Find where the given text appears and provide that cell's center as (X, Y) coordinate. 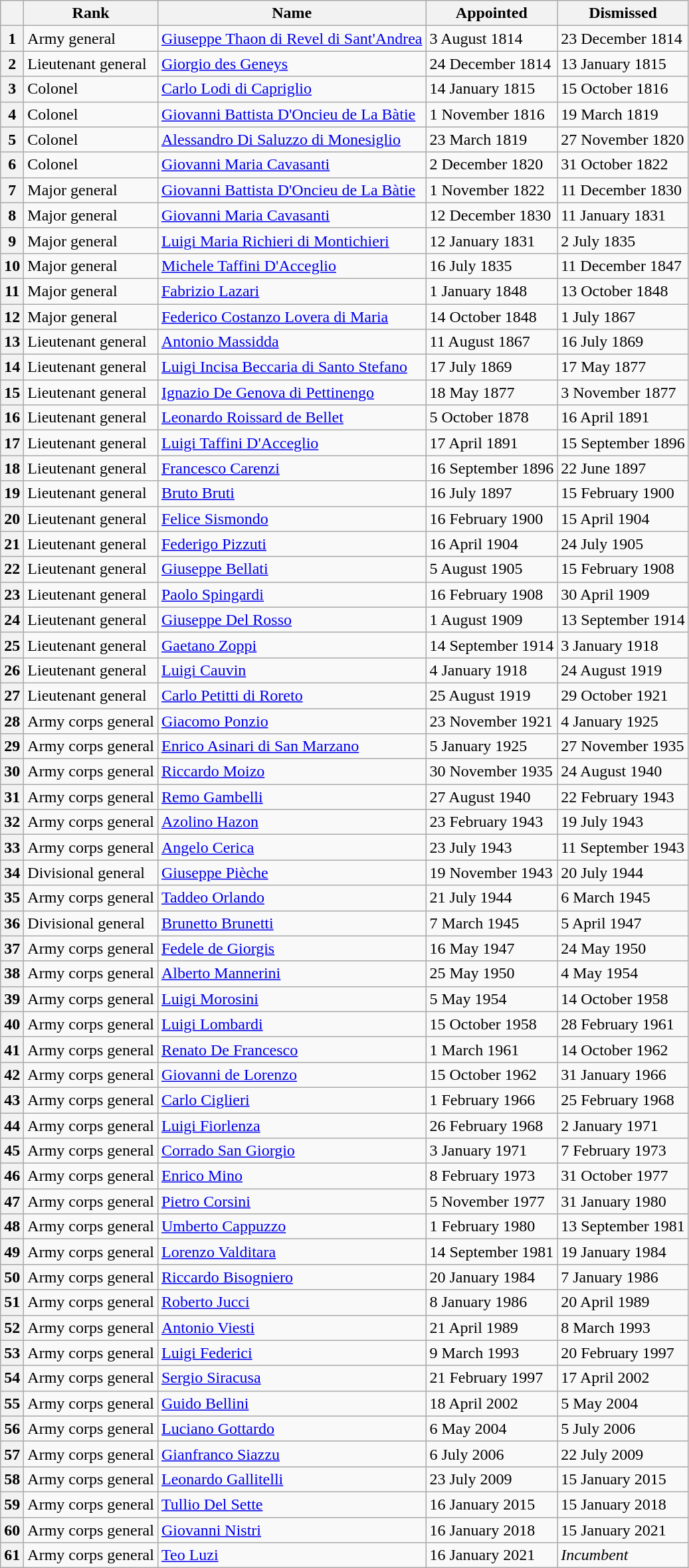
Luigi Morosini (292, 999)
15 February 1908 (623, 569)
2 July 1835 (623, 240)
19 January 1984 (623, 1252)
8 January 1986 (492, 1302)
13 September 1914 (623, 620)
5 May 2004 (623, 1403)
Guido Bellini (292, 1403)
Carlo Lodi di Capriglio (292, 89)
28 February 1961 (623, 1024)
Incumbent (623, 1555)
23 July 2009 (492, 1479)
37 (12, 948)
36 (12, 923)
45 (12, 1151)
11 September 1943 (623, 847)
16 January 2021 (492, 1555)
20 July 1944 (623, 873)
15 January 2015 (623, 1479)
23 November 1921 (492, 721)
17 July 1869 (492, 367)
49 (12, 1252)
1 November 1822 (492, 190)
25 (12, 645)
25 May 1950 (492, 974)
13 October 1848 (623, 291)
42 (12, 1075)
15 April 1904 (623, 519)
16 February 1908 (492, 594)
16 (12, 418)
27 November 1820 (623, 139)
3 November 1877 (623, 392)
58 (12, 1479)
Ignazio De Genova di Pettinengo (292, 392)
13 September 1981 (623, 1227)
3 August 1814 (492, 39)
Pietro Corsini (292, 1201)
23 February 1943 (492, 822)
14 October 1848 (492, 317)
Riccardo Moizo (292, 772)
24 August 1940 (623, 772)
55 (12, 1403)
Gianfranco Siazzu (292, 1454)
15 February 1900 (623, 493)
52 (12, 1328)
Luciano Gottardo (292, 1429)
31 October 1822 (623, 165)
Giuseppe Bellati (292, 569)
33 (12, 847)
44 (12, 1126)
25 August 1919 (492, 695)
43 (12, 1100)
25 February 1968 (623, 1100)
5 July 2006 (623, 1429)
Luigi Fiorlenza (292, 1126)
26 (12, 670)
14 October 1962 (623, 1049)
26 February 1968 (492, 1126)
47 (12, 1201)
Tullio Del Sette (292, 1504)
22 (12, 569)
Corrado San Giorgio (292, 1151)
2 January 1971 (623, 1126)
31 (12, 797)
28 (12, 721)
40 (12, 1024)
Umberto Cappuzzo (292, 1227)
1 November 1816 (492, 114)
16 May 1947 (492, 948)
8 February 1973 (492, 1176)
Azolino Hazon (292, 822)
Sergio Siracusa (292, 1378)
1 (12, 39)
Felice Sismondo (292, 519)
4 January 1925 (623, 721)
Leonardo Gallitelli (292, 1479)
17 May 1877 (623, 367)
5 November 1977 (492, 1201)
Antonio Massidda (292, 342)
50 (12, 1277)
13 January 1815 (623, 64)
24 December 1814 (492, 64)
Giovanni Nistri (292, 1529)
11 December 1847 (623, 266)
Appointed (492, 13)
24 May 1950 (623, 948)
1 February 1966 (492, 1100)
15 January 2018 (623, 1504)
2 December 1820 (492, 165)
18 May 1877 (492, 392)
Roberto Jucci (292, 1302)
16 July 1835 (492, 266)
16 January 2018 (492, 1529)
8 March 1993 (623, 1328)
4 (12, 114)
3 (12, 89)
48 (12, 1227)
14 (12, 367)
Remo Gambelli (292, 797)
5 May 1954 (492, 999)
22 June 1897 (623, 468)
Name (292, 13)
16 January 2015 (492, 1504)
32 (12, 822)
21 April 1989 (492, 1328)
10 (12, 266)
16 April 1904 (492, 544)
5 October 1878 (492, 418)
Federigo Pizzuti (292, 544)
59 (12, 1504)
5 August 1905 (492, 569)
Francesco Carenzi (292, 468)
6 July 2006 (492, 1454)
Rank (91, 13)
Alessandro Di Saluzzo di Monesiglio (292, 139)
4 January 1918 (492, 670)
Carlo Petitti di Roreto (292, 695)
18 (12, 468)
6 (12, 165)
14 January 1815 (492, 89)
24 July 1905 (623, 544)
29 (12, 746)
Enrico Asinari di San Marzano (292, 746)
7 January 1986 (623, 1277)
17 (12, 443)
11 August 1867 (492, 342)
Alberto Mannerini (292, 974)
12 (12, 317)
7 February 1973 (623, 1151)
16 April 1891 (623, 418)
Giovanni de Lorenzo (292, 1075)
14 October 1958 (623, 999)
39 (12, 999)
15 (12, 392)
22 February 1943 (623, 797)
15 October 1958 (492, 1024)
60 (12, 1529)
15 October 1962 (492, 1075)
20 February 1997 (623, 1353)
35 (12, 898)
24 (12, 620)
Luigi Cauvin (292, 670)
20 (12, 519)
51 (12, 1302)
3 January 1971 (492, 1151)
Carlo Ciglieri (292, 1100)
15 September 1896 (623, 443)
21 February 1997 (492, 1378)
11 December 1830 (623, 190)
16 July 1897 (492, 493)
53 (12, 1353)
Lorenzo Valditara (292, 1252)
Taddeo Orlando (292, 898)
5 January 1925 (492, 746)
Antonio Viesti (292, 1328)
Teo Luzi (292, 1555)
Brunetto Brunetti (292, 923)
14 September 1914 (492, 645)
6 May 2004 (492, 1429)
31 January 1980 (623, 1201)
Enrico Mino (292, 1176)
Angelo Cerica (292, 847)
30 November 1935 (492, 772)
Army general (91, 39)
Luigi Incisa Beccaria di Santo Stefano (292, 367)
29 October 1921 (623, 695)
23 December 1814 (623, 39)
1 August 1909 (492, 620)
16 February 1900 (492, 519)
4 May 1954 (623, 974)
Dismissed (623, 13)
Giuseppe Pièche (292, 873)
11 January 1831 (623, 215)
57 (12, 1454)
21 (12, 544)
Luigi Federici (292, 1353)
27 August 1940 (492, 797)
11 (12, 291)
12 January 1831 (492, 240)
23 March 1819 (492, 139)
23 (12, 594)
23 July 1943 (492, 847)
19 (12, 493)
7 March 1945 (492, 923)
6 March 1945 (623, 898)
16 July 1869 (623, 342)
Giacomo Ponzio (292, 721)
5 (12, 139)
15 October 1816 (623, 89)
19 March 1819 (623, 114)
9 (12, 240)
12 December 1830 (492, 215)
21 July 1944 (492, 898)
1 January 1848 (492, 291)
Gaetano Zoppi (292, 645)
30 April 1909 (623, 594)
Renato De Francesco (292, 1049)
15 January 2021 (623, 1529)
Leonardo Roissard de Bellet (292, 418)
Luigi Maria Richieri di Montichieri (292, 240)
38 (12, 974)
24 August 1919 (623, 670)
Fabrizio Lazari (292, 291)
Federico Costanzo Lovera di Maria (292, 317)
56 (12, 1429)
34 (12, 873)
61 (12, 1555)
22 July 2009 (623, 1454)
Riccardo Bisogniero (292, 1277)
20 January 1984 (492, 1277)
41 (12, 1049)
46 (12, 1176)
54 (12, 1378)
2 (12, 64)
27 November 1935 (623, 746)
8 (12, 215)
19 November 1943 (492, 873)
1 March 1961 (492, 1049)
Michele Taffini D'Acceglio (292, 266)
Giorgio des Geneys (292, 64)
Bruto Bruti (292, 493)
16 September 1896 (492, 468)
31 October 1977 (623, 1176)
7 (12, 190)
1 July 1867 (623, 317)
18 April 2002 (492, 1403)
Luigi Lombardi (292, 1024)
19 July 1943 (623, 822)
14 September 1981 (492, 1252)
13 (12, 342)
Fedele de Giorgis (292, 948)
27 (12, 695)
3 January 1918 (623, 645)
17 April 2002 (623, 1378)
31 January 1966 (623, 1075)
Giuseppe Thaon di Revel di Sant'Andrea (292, 39)
5 April 1947 (623, 923)
20 April 1989 (623, 1302)
Giuseppe Del Rosso (292, 620)
17 April 1891 (492, 443)
30 (12, 772)
1 February 1980 (492, 1227)
Luigi Taffini D'Acceglio (292, 443)
9 March 1993 (492, 1353)
Paolo Spingardi (292, 594)
